For the text-containing cell, return its midpoint in [x, y] coordinate format. 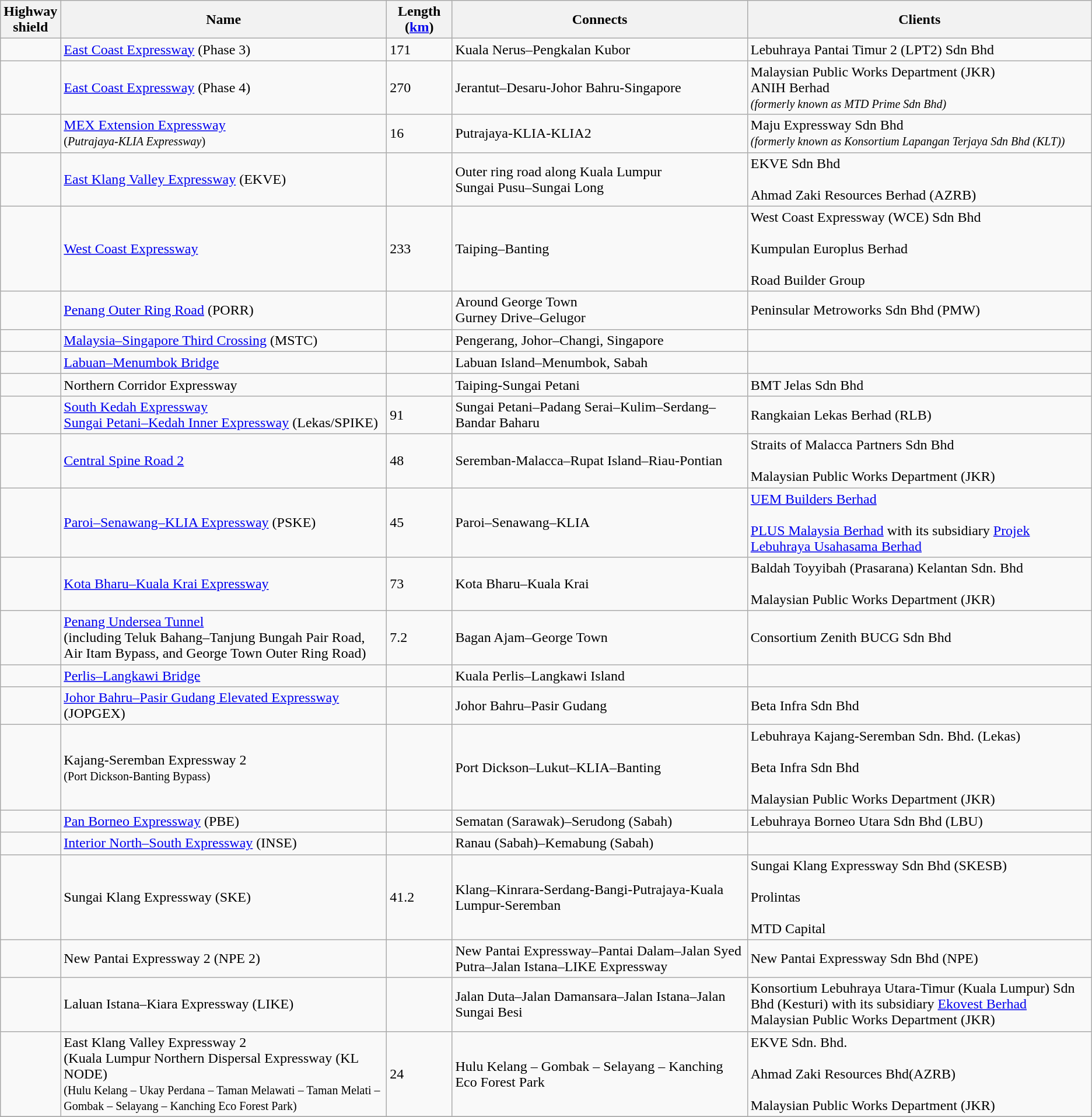
Jerantut–Desaru-Johor Bahru-Singapore [600, 88]
Malaysian Public Works Department (JKR) ANIH Berhad(formerly known as MTD Prime Sdn Bhd) [919, 88]
Connects [600, 20]
Northern Corridor Expressway [224, 385]
East Klang Valley Expressway (EKVE) [224, 179]
New Pantai Expressway Sdn Bhd (NPE) [919, 958]
New Pantai Expressway–Pantai Dalam–Jalan Syed Putra–Jalan Istana–LIKE Expressway [600, 958]
Port Dickson–Lukut–KLIA–Banting [600, 767]
Maju Expressway Sdn Bhd(formerly known as Konsortium Lapangan Terjaya Sdn Bhd (KLT)) [919, 133]
East Coast Expressway (Phase 4) [224, 88]
48 [419, 460]
Consortium Zenith BUCG Sdn Bhd [919, 638]
Malaysia–Singapore Third Crossing (MSTC) [224, 340]
Lebuhraya Pantai Timur 2 (LPT2) Sdn Bhd [919, 50]
Clients [919, 20]
EKVE Sdn. Bhd. Ahmad Zaki Resources Bhd(AZRB) Malaysian Public Works Department (JKR) [919, 1074]
Seremban-Malacca–Rupat Island–Riau-Pontian [600, 460]
Labuan–Menumbok Bridge [224, 362]
Lebuhraya Borneo Utara Sdn Bhd (LBU) [919, 821]
Central Spine Road 2 [224, 460]
Taiping-Sungai Petani [600, 385]
BMT Jelas Sdn Bhd [919, 385]
Sematan (Sarawak)–Serudong (Sabah) [600, 821]
Johor Bahru–Pasir Gudang [600, 706]
MEX Extension Expressway(Putrajaya-KLIA Expressway) [224, 133]
Jalan Duta–Jalan Damansara–Jalan Istana–Jalan Sungai Besi [600, 1004]
Rangkaian Lekas Berhad (RLB) [919, 414]
24 [419, 1074]
Lebuhraya Kajang-Seremban Sdn. Bhd. (Lekas)Beta Infra Sdn BhdMalaysian Public Works Department (JKR) [919, 767]
Highwayshield [30, 20]
Kota Bharu–Kuala Krai [600, 584]
Bagan Ajam–George Town [600, 638]
Konsortium Lebuhraya Utara-Timur (Kuala Lumpur) Sdn Bhd (Kesturi) with its subsidiary Ekovest BerhadMalaysian Public Works Department (JKR) [919, 1004]
Name [224, 20]
Sungai Klang Expressway Sdn Bhd (SKESB) Prolintas MTD Capital [919, 897]
East Coast Expressway (Phase 3) [224, 50]
270 [419, 88]
Kajang-Seremban Expressway 2 (Port Dickson-Banting Bypass) [224, 767]
Paroi–Senawang–KLIA [600, 523]
Klang–Kinrara-Serdang-Bangi-Putrajaya-Kuala Lumpur-Seremban [600, 897]
Baldah Toyyibah (Prasarana) Kelantan Sdn. BhdMalaysian Public Works Department (JKR) [919, 584]
Perlis–Langkawi Bridge [224, 676]
EKVE Sdn BhdAhmad Zaki Resources Berhad (AZRB) [919, 179]
Putrajaya-KLIA-KLIA2 [600, 133]
45 [419, 523]
Ranau (Sabah)–Kemabung (Sabah) [600, 843]
New Pantai Expressway 2 (NPE 2) [224, 958]
West Coast Expressway (WCE) Sdn BhdKumpulan Europlus BerhadRoad Builder Group [919, 249]
Kuala Nerus–Pengkalan Kubor [600, 50]
Taiping–Banting [600, 249]
Beta Infra Sdn Bhd [919, 706]
Penang Outer Ring Road (PORR) [224, 310]
Sungai Petani–Padang Serai–Kulim–Serdang–Bandar Baharu [600, 414]
Penang Undersea Tunnel(including Teluk Bahang–Tanjung Bungah Pair Road,Air Itam Bypass, and George Town Outer Ring Road) [224, 638]
Sungai Klang Expressway (SKE) [224, 897]
Interior North–South Expressway (INSE) [224, 843]
Pengerang, Johor–Changi, Singapore [600, 340]
7.2 [419, 638]
Johor Bahru–Pasir Gudang Elevated Expressway (JOPGEX) [224, 706]
171 [419, 50]
UEM Builders BerhadPLUS Malaysia Berhad with its subsidiary Projek Lebuhraya Usahasama Berhad [919, 523]
West Coast Expressway [224, 249]
Around George TownGurney Drive–Gelugor [600, 310]
Straits of Malacca Partners Sdn Bhd Malaysian Public Works Department (JKR) [919, 460]
South Kedah ExpresswaySungai Petani–Kedah Inner Expressway (Lekas/SPIKE) [224, 414]
Peninsular Metroworks Sdn Bhd (PMW) [919, 310]
Outer ring road along Kuala LumpurSungai Pusu–Sungai Long [600, 179]
Length (km) [419, 20]
73 [419, 584]
91 [419, 414]
233 [419, 249]
Laluan Istana–Kiara Expressway (LIKE) [224, 1004]
41.2 [419, 897]
Kota Bharu–Kuala Krai Expressway [224, 584]
Pan Borneo Expressway (PBE) [224, 821]
Labuan Island–Menumbok, Sabah [600, 362]
16 [419, 133]
Paroi–Senawang–KLIA Expressway (PSKE) [224, 523]
Hulu Kelang – Gombak – Selayang – Kanching Eco Forest Park [600, 1074]
Kuala Perlis–Langkawi Island [600, 676]
